From the cell containing the given text, extract its center point as [X, Y] coordinate. 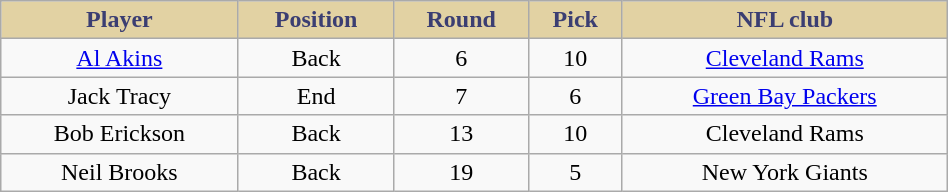
Round [461, 20]
Neil Brooks [120, 172]
19 [461, 172]
Jack Tracy [120, 96]
13 [461, 134]
Al Akins [120, 58]
Green Bay Packers [784, 96]
7 [461, 96]
Player [120, 20]
End [316, 96]
New York Giants [784, 172]
NFL club [784, 20]
Pick [575, 20]
5 [575, 172]
Position [316, 20]
Bob Erickson [120, 134]
